Pinpoint the cell where the given text exists, returning its [X, Y] midpoint coordinate. 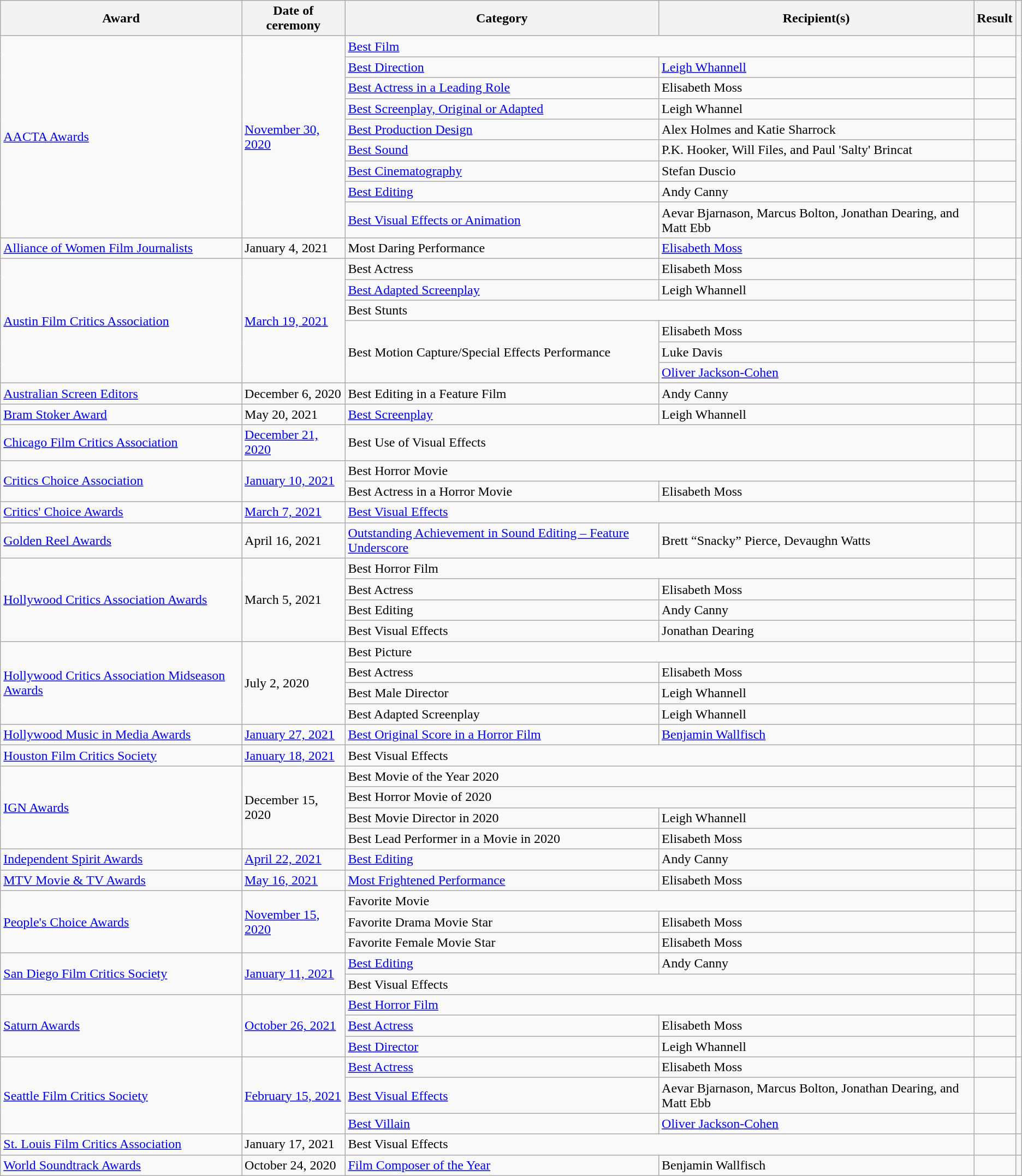
P.K. Hooker, Will Files, and Paul 'Salty' Brincat [817, 150]
November 15, 2020 [294, 922]
Critics Choice Association [121, 481]
May 20, 2021 [294, 414]
Best Horror Movie of 2020 [659, 797]
AACTA Awards [121, 137]
Saturn Awards [121, 1026]
February 15, 2021 [294, 1095]
October 26, 2021 [294, 1026]
Recipient(s) [817, 19]
January 27, 2021 [294, 735]
Favorite Female Movie Star [502, 942]
Hollywood Critics Association Midseason Awards [121, 682]
Independent Spirit Awards [121, 859]
Best Motion Capture/Special Effects Performance [502, 352]
Best Villain [502, 1124]
Golden Reel Awards [121, 541]
Best Production Design [502, 129]
November 30, 2020 [294, 137]
Best Original Score in a Horror Film [502, 735]
March 7, 2021 [294, 512]
January 10, 2021 [294, 481]
May 16, 2021 [294, 880]
October 24, 2020 [294, 1165]
Film Composer of the Year [502, 1165]
Favorite Drama Movie Star [502, 922]
Best Lead Performer in a Movie in 2020 [502, 839]
MTV Movie & TV Awards [121, 880]
Best Use of Visual Effects [659, 442]
April 16, 2021 [294, 541]
Best Horror Movie [659, 471]
March 5, 2021 [294, 599]
Best Picture [659, 651]
Luke Davis [817, 352]
December 21, 2020 [294, 442]
January 17, 2021 [294, 1144]
Award [121, 19]
Most Frightened Performance [502, 880]
December 6, 2020 [294, 394]
Outstanding Achievement in Sound Editing – Feature Underscore [502, 541]
Austin Film Critics Association [121, 320]
IGN Awards [121, 807]
Best Director [502, 1047]
Best Cinematography [502, 171]
March 19, 2021 [294, 320]
July 2, 2020 [294, 682]
January 18, 2021 [294, 756]
Date of ceremony [294, 19]
Most Daring Performance [502, 248]
Best Film [659, 46]
Best Screenplay [502, 414]
People's Choice Awards [121, 922]
January 11, 2021 [294, 973]
Best Actress in a Horror Movie [502, 491]
Best Actress in a Leading Role [502, 88]
Favorite Movie [659, 901]
Category [502, 19]
Leigh Whannel [817, 109]
Best Visual Effects or Animation [502, 219]
Stefan Duscio [817, 171]
Alliance of Women Film Journalists [121, 248]
World Soundtrack Awards [121, 1165]
January 4, 2021 [294, 248]
Best Screenplay, Original or Adapted [502, 109]
Best Sound [502, 150]
Australian Screen Editors [121, 394]
Hollywood Music in Media Awards [121, 735]
St. Louis Film Critics Association [121, 1144]
Jonathan Dearing [817, 631]
Brett “Snacky” Pierce, Devaughn Watts [817, 541]
Best Editing in a Feature Film [502, 394]
December 15, 2020 [294, 807]
Best Male Director [502, 693]
Houston Film Critics Society [121, 756]
Best Movie Director in 2020 [502, 818]
Best Stunts [659, 311]
San Diego Film Critics Society [121, 973]
Alex Holmes and Katie Sharrock [817, 129]
Hollywood Critics Association Awards [121, 599]
April 22, 2021 [294, 859]
Bram Stoker Award [121, 414]
Chicago Film Critics Association [121, 442]
Seattle Film Critics Society [121, 1095]
Critics' Choice Awards [121, 512]
Best Direction [502, 67]
Best Movie of the Year 2020 [659, 776]
Result [995, 19]
